Pinpoint the cell where the given text exists, returning its [x, y] midpoint coordinate. 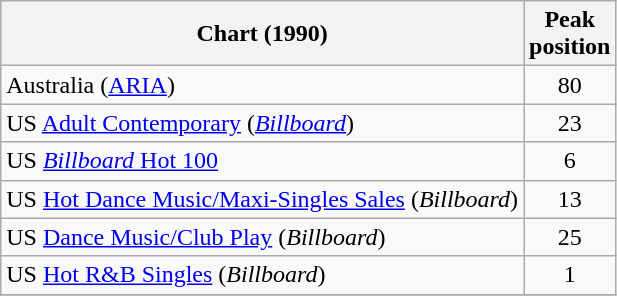
Chart (1990) [262, 34]
US Dance Music/Club Play (Billboard) [262, 237]
Peakposition [570, 34]
Australia (ARIA) [262, 85]
US Billboard Hot 100 [262, 161]
US Hot R&B Singles (Billboard) [262, 275]
25 [570, 237]
1 [570, 275]
6 [570, 161]
23 [570, 123]
13 [570, 199]
US Hot Dance Music/Maxi-Singles Sales (Billboard) [262, 199]
US Adult Contemporary (Billboard) [262, 123]
80 [570, 85]
